Extract the (x, y) coordinate from the center of the cell holding the provided text.  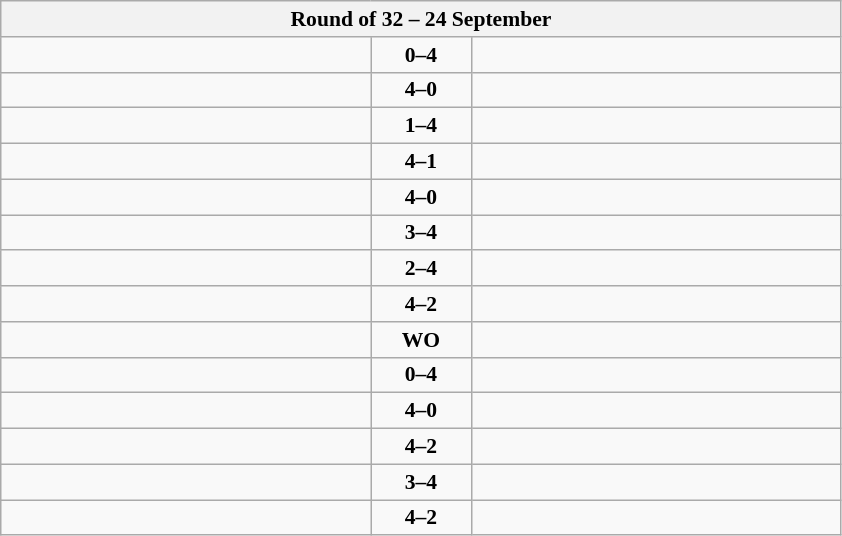
2–4 (421, 269)
1–4 (421, 126)
WO (421, 340)
4–1 (421, 162)
Round of 32 – 24 September (421, 19)
